From the cell containing the given text, extract its center point as [X, Y] coordinate. 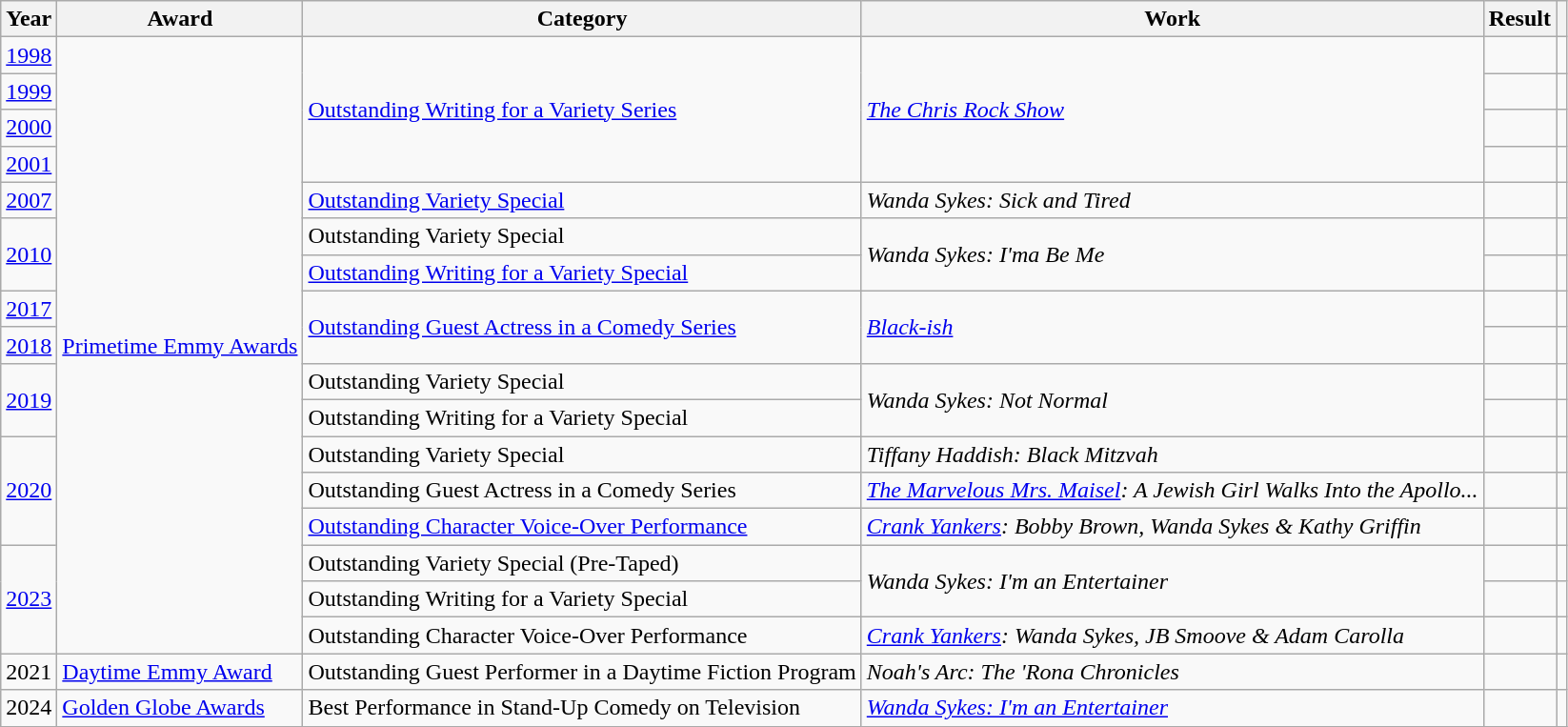
Outstanding Writing for a Variety Series [582, 110]
The Chris Rock Show [1172, 110]
2019 [29, 399]
Wanda Sykes: I'ma Be Me [1172, 254]
Best Performance in Stand-Up Comedy on Television [582, 708]
Crank Yankers: Wanda Sykes, JB Smoove & Adam Carolla [1172, 636]
2020 [29, 491]
Outstanding Variety Special (Pre-Taped) [582, 563]
2000 [29, 128]
1999 [29, 91]
2010 [29, 254]
Daytime Emmy Award [180, 672]
Black-ish [1172, 327]
2007 [29, 200]
Wanda Sykes: Sick and Tired [1172, 200]
Noah's Arc: The 'Rona Chronicles [1172, 672]
Result [1519, 19]
2023 [29, 599]
2018 [29, 345]
Work [1172, 19]
2021 [29, 672]
1998 [29, 55]
Category [582, 19]
Year [29, 19]
2024 [29, 708]
2001 [29, 164]
Outstanding Guest Performer in a Daytime Fiction Program [582, 672]
Award [180, 19]
Golden Globe Awards [180, 708]
Crank Yankers: Bobby Brown, Wanda Sykes & Kathy Griffin [1172, 527]
2017 [29, 309]
Tiffany Haddish: Black Mitzvah [1172, 454]
The Marvelous Mrs. Maisel: A Jewish Girl Walks Into the Apollo... [1172, 491]
Primetime Emmy Awards [180, 345]
Wanda Sykes: Not Normal [1172, 399]
